Find where the given text appears and provide that cell's center as (X, Y) coordinate. 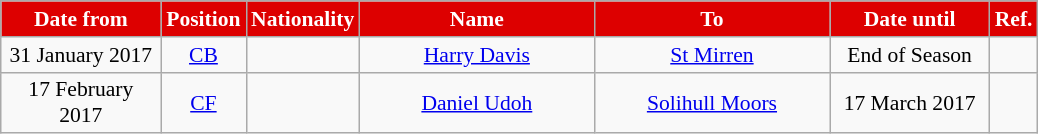
To (712, 19)
St Mirren (712, 55)
CB (204, 55)
Date from (81, 19)
31 January 2017 (81, 55)
Date until (910, 19)
Harry Davis (476, 55)
Name (476, 19)
End of Season (910, 55)
Solihull Moors (712, 102)
17 March 2017 (910, 102)
Nationality (302, 19)
Position (204, 19)
17 February 2017 (81, 102)
Daniel Udoh (476, 102)
Ref. (1014, 19)
CF (204, 102)
